Capture the cell that displays the provided text and extract its [x, y] central coordinate. 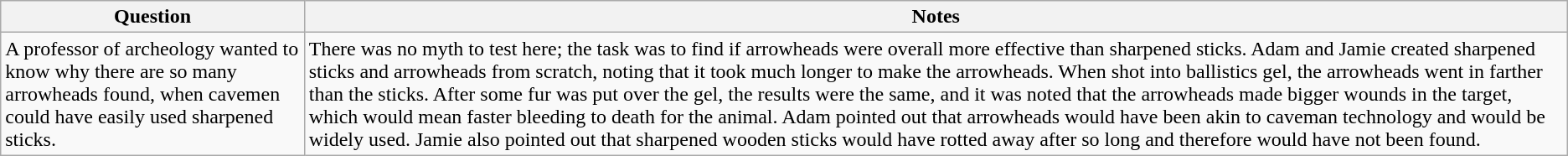
Question [152, 17]
A professor of archeology wanted to know why there are so many arrowheads found, when cavemen could have easily used sharpened sticks. [152, 94]
Notes [936, 17]
